Pinpoint the cell where the given text exists, returning its [x, y] midpoint coordinate. 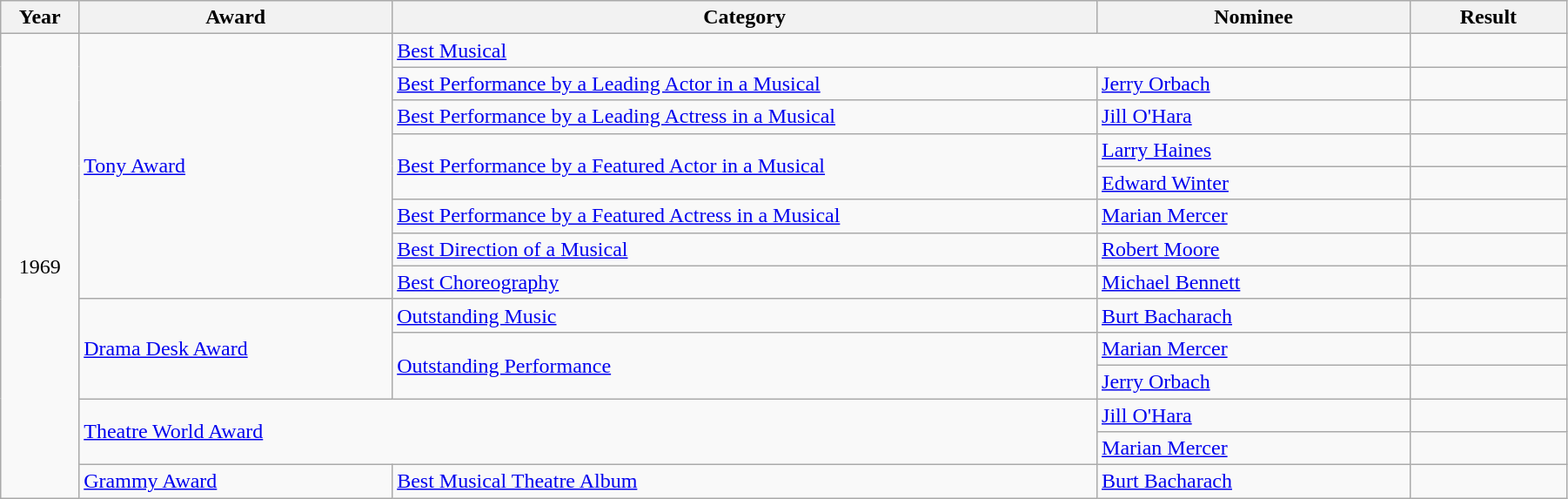
Tony Award [236, 166]
Best Musical [901, 51]
Award [236, 17]
Nominee [1254, 17]
Robert Moore [1254, 249]
Best Performance by a Leading Actor in a Musical [745, 84]
Michael Bennett [1254, 282]
1969 [40, 266]
Outstanding Music [745, 315]
Best Performance by a Leading Actress in a Musical [745, 117]
Best Performance by a Featured Actress in a Musical [745, 216]
Best Choreography [745, 282]
Category [745, 17]
Grammy Award [236, 482]
Outstanding Performance [745, 365]
Theatre World Award [588, 432]
Year [40, 17]
Edward Winter [1254, 183]
Best Performance by a Featured Actor in a Musical [745, 166]
Drama Desk Award [236, 348]
Larry Haines [1254, 150]
Best Musical Theatre Album [745, 482]
Best Direction of a Musical [745, 249]
Result [1488, 17]
